Provide the [x, y] coordinate of the cell's center where the given text is located.  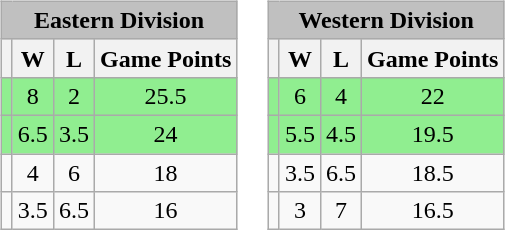
18.5 [433, 173]
7 [340, 211]
25.5 [165, 96]
2 [74, 96]
5.5 [300, 134]
Western Division [386, 20]
16 [165, 211]
4.5 [340, 134]
Eastern Division [119, 20]
24 [165, 134]
8 [32, 96]
22 [433, 96]
3 [300, 211]
16.5 [433, 211]
19.5 [433, 134]
18 [165, 173]
